Return [x, y] of the center of cell containing provided text 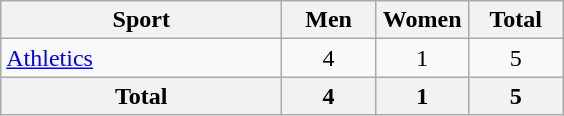
Women [422, 20]
Sport [142, 20]
Men [329, 20]
Athletics [142, 58]
